Pinpoint the cell where the given text exists, returning its (X, Y) midpoint coordinate. 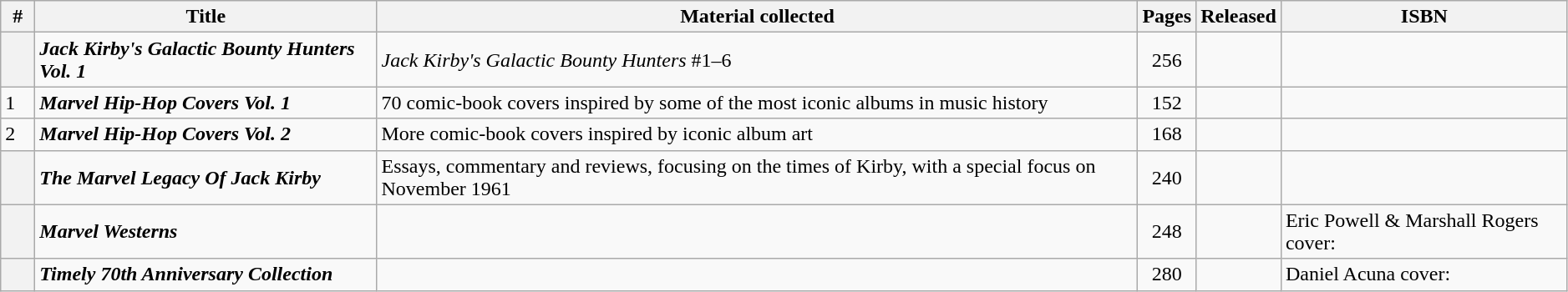
Marvel Westerns (206, 232)
Material collected (757, 17)
ISBN (1423, 17)
248 (1167, 232)
Marvel Hip-Hop Covers Vol. 2 (206, 134)
Marvel Hip-Hop Covers Vol. 1 (206, 103)
Jack Kirby's Galactic Bounty Hunters #1–6 (757, 60)
Released (1239, 17)
2 (18, 134)
152 (1167, 103)
1 (18, 103)
The Marvel Legacy Of Jack Kirby (206, 177)
Pages (1167, 17)
70 comic-book covers inspired by some of the most iconic albums in music history (757, 103)
Essays, commentary and reviews, focusing on the times of Kirby, with a special focus on November 1961 (757, 177)
Jack Kirby's Galactic Bounty Hunters Vol. 1 (206, 60)
Timely 70th Anniversary Collection (206, 274)
256 (1167, 60)
280 (1167, 274)
Eric Powell & Marshall Rogers cover: (1423, 232)
Title (206, 17)
240 (1167, 177)
More comic-book covers inspired by iconic album art (757, 134)
# (18, 17)
Daniel Acuna cover: (1423, 274)
168 (1167, 134)
